From the cell containing the given text, extract its center point as [x, y] coordinate. 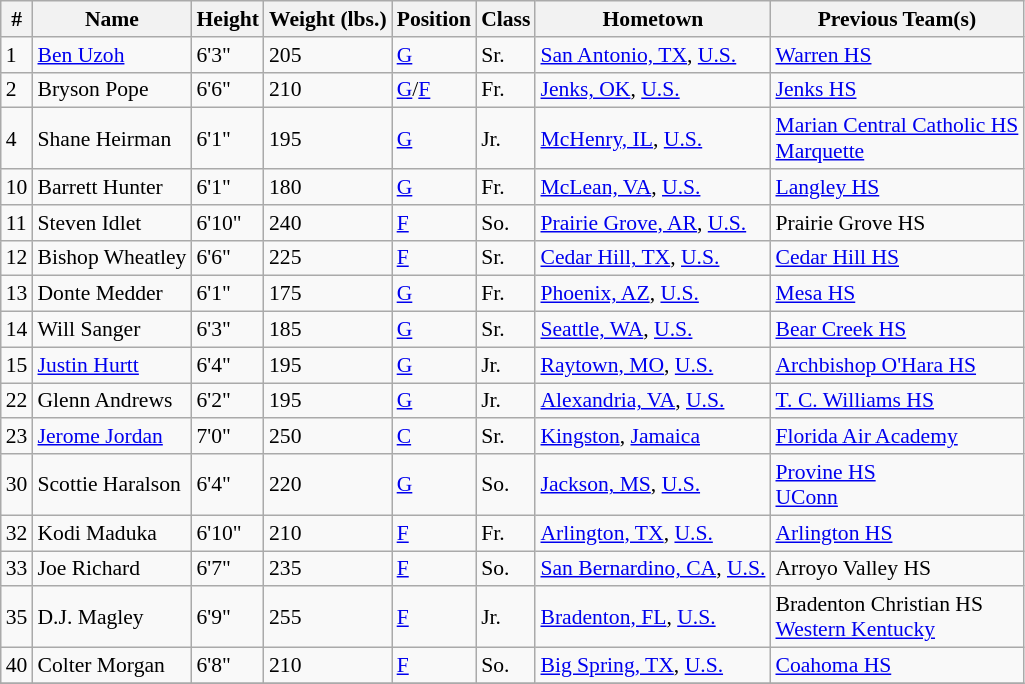
# [17, 19]
Name [112, 19]
1 [17, 55]
Bryson Pope [112, 90]
240 [328, 223]
Bradenton Christian HSWestern Kentucky [896, 618]
Will Sanger [112, 330]
D.J. Magley [112, 618]
Seattle, WA, U.S. [652, 330]
6'8" [227, 666]
McHenry, IL, U.S. [652, 138]
Ben Uzoh [112, 55]
14 [17, 330]
Warren HS [896, 55]
Provine HSUConn [896, 484]
Jerome Jordan [112, 437]
Hometown [652, 19]
185 [328, 330]
11 [17, 223]
10 [17, 187]
6'9" [227, 618]
Justin Hurtt [112, 365]
23 [17, 437]
6'7" [227, 569]
Marian Central Catholic HSMarquette [896, 138]
Colter Morgan [112, 666]
San Antonio, TX, U.S. [652, 55]
Jenks, OK, U.S. [652, 90]
2 [17, 90]
Previous Team(s) [896, 19]
Barrett Hunter [112, 187]
Arlington HS [896, 533]
Bishop Wheatley [112, 258]
Weight (lbs.) [328, 19]
7'0" [227, 437]
32 [17, 533]
205 [328, 55]
4 [17, 138]
Langley HS [896, 187]
Class [506, 19]
Joe Richard [112, 569]
6'2" [227, 401]
Shane Heirman [112, 138]
Phoenix, AZ, U.S. [652, 294]
Glenn Andrews [112, 401]
40 [17, 666]
225 [328, 258]
San Bernardino, CA, U.S. [652, 569]
250 [328, 437]
Kingston, Jamaica [652, 437]
G/F [434, 90]
220 [328, 484]
Cedar Hill HS [896, 258]
McLean, VA, U.S. [652, 187]
180 [328, 187]
Cedar Hill, TX, U.S. [652, 258]
Alexandria, VA, U.S. [652, 401]
235 [328, 569]
C [434, 437]
Coahoma HS [896, 666]
15 [17, 365]
Jackson, MS, U.S. [652, 484]
Kodi Maduka [112, 533]
30 [17, 484]
Scottie Haralson [112, 484]
Position [434, 19]
T. C. Williams HS [896, 401]
Prairie Grove HS [896, 223]
Big Spring, TX, U.S. [652, 666]
Raytown, MO, U.S. [652, 365]
Height [227, 19]
35 [17, 618]
255 [328, 618]
Mesa HS [896, 294]
Bradenton, FL, U.S. [652, 618]
22 [17, 401]
Archbishop O'Hara HS [896, 365]
Arroyo Valley HS [896, 569]
Jenks HS [896, 90]
Florida Air Academy [896, 437]
Prairie Grove, AR, U.S. [652, 223]
Steven Idlet [112, 223]
Arlington, TX, U.S. [652, 533]
12 [17, 258]
13 [17, 294]
33 [17, 569]
175 [328, 294]
Donte Medder [112, 294]
Bear Creek HS [896, 330]
